For the text-containing cell, return its midpoint in (x, y) coordinate format. 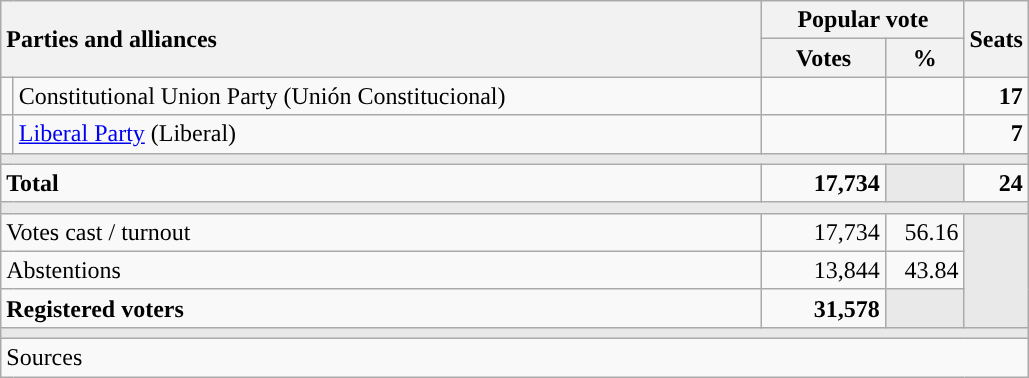
24 (996, 183)
Liberal Party (Liberal) (387, 134)
43.84 (924, 270)
Parties and alliances (382, 39)
Votes cast / turnout (382, 232)
Registered voters (382, 308)
Total (382, 183)
Constitutional Union Party (Unión Constitucional) (387, 96)
7 (996, 134)
Votes (824, 58)
% (924, 58)
Sources (515, 357)
Abstentions (382, 270)
Popular vote (863, 20)
56.16 (924, 232)
31,578 (824, 308)
Seats (996, 39)
17 (996, 96)
13,844 (824, 270)
